Search for the cell housing the specified text and yield its (X, Y) center coordinate. 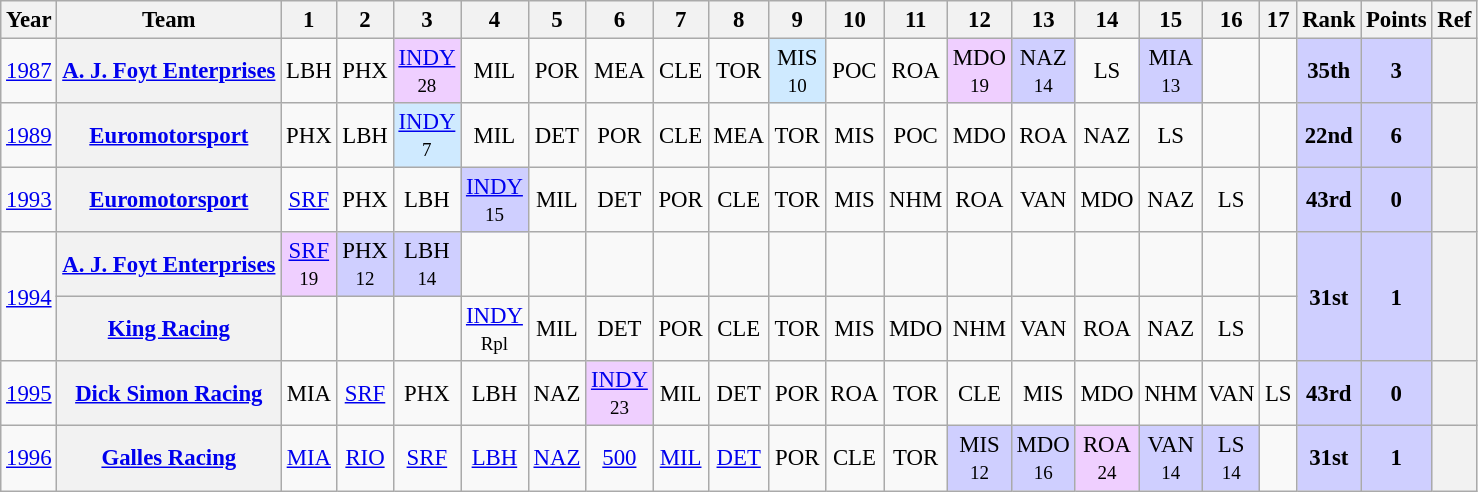
4 (495, 20)
LS14 (1232, 458)
7 (680, 20)
12 (980, 20)
LBH14 (427, 264)
Ref (1454, 20)
1996 (29, 458)
NAZ14 (1043, 72)
2 (365, 20)
17 (1278, 20)
1993 (29, 200)
15 (1171, 20)
8 (738, 20)
INDY15 (495, 200)
1995 (29, 394)
MDO16 (1043, 458)
10 (854, 20)
Team (169, 20)
500 (620, 458)
VAN14 (1171, 458)
RIO (365, 458)
16 (1232, 20)
35th (1329, 72)
Points (1396, 20)
5 (556, 20)
MIA13 (1171, 72)
ROA24 (1107, 458)
INDY28 (427, 72)
MDO19 (980, 72)
11 (916, 20)
1987 (29, 72)
9 (797, 20)
PHX12 (365, 264)
MIS12 (980, 458)
13 (1043, 20)
Galles Racing (169, 458)
1989 (29, 136)
INDY7 (427, 136)
INDYRpl (495, 330)
22nd (1329, 136)
INDY23 (620, 394)
Year (29, 20)
MIS10 (797, 72)
King Racing (169, 330)
14 (1107, 20)
Rank (1329, 20)
SRF19 (309, 264)
Dick Simon Racing (169, 394)
1994 (29, 296)
